Return the [x, y] coordinate for the center point of the cell that contains the specified text.  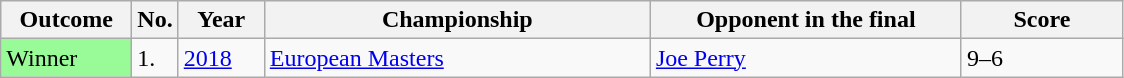
European Masters [457, 58]
No. [155, 20]
2018 [221, 58]
Joe Perry [806, 58]
Opponent in the final [806, 20]
Winner [66, 58]
9–6 [1042, 58]
1. [155, 58]
Championship [457, 20]
Year [221, 20]
Score [1042, 20]
Outcome [66, 20]
